Capture the cell that displays the provided text and extract its [X, Y] central coordinate. 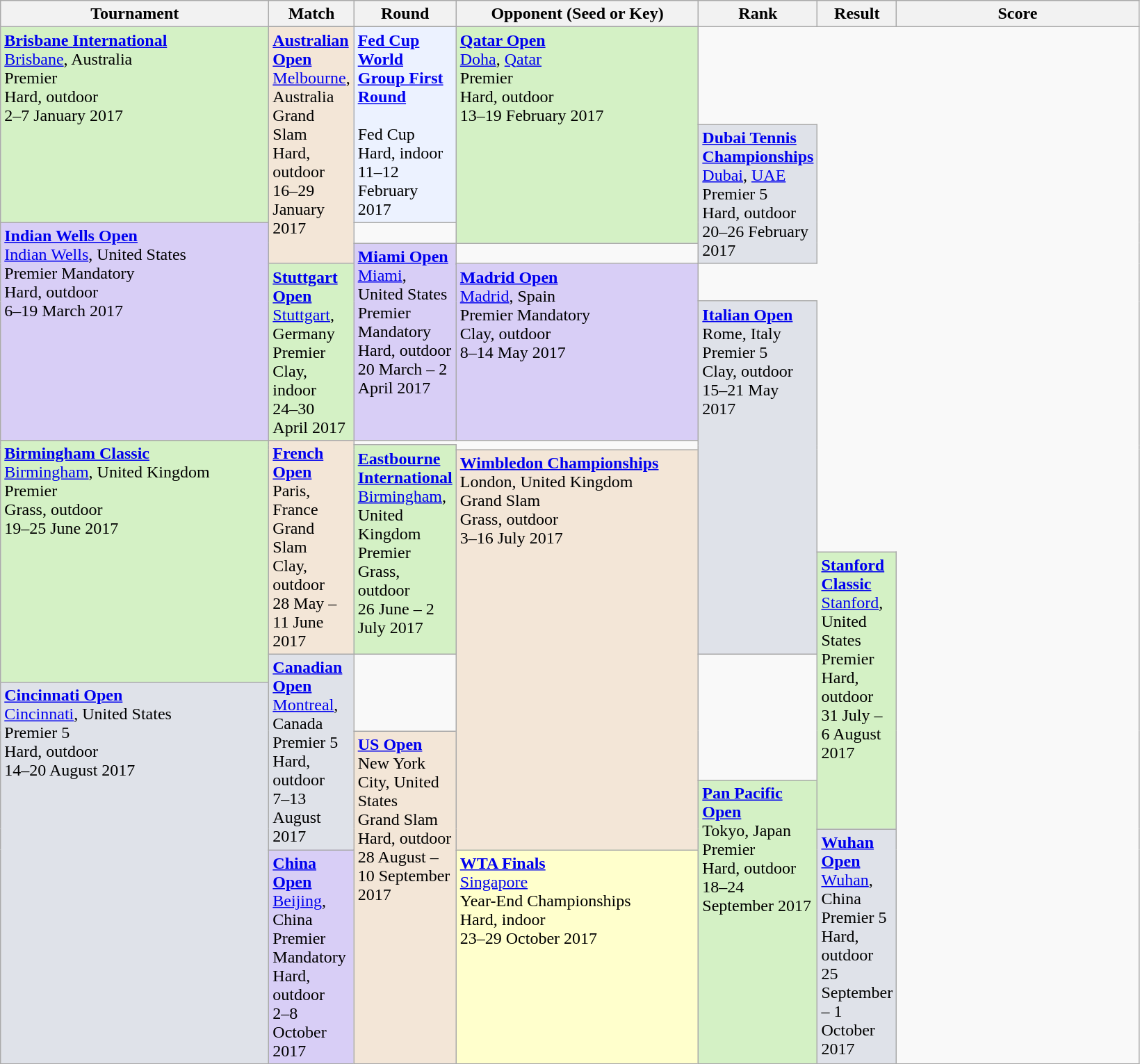
WTA Finals SingaporeYear-End ChampionshipsHard, indoor23–29 October 2017 [577, 957]
French Open Paris, FranceGrand SlamClay, outdoor28 May – 11 June 2017 [311, 547]
Stuttgart Open Stuttgart, GermanyPremierClay, indoor24–30 April 2017 [311, 352]
Score [1018, 14]
China Open Beijing, ChinaPremier MandatoryHard, outdoor2–8 October 2017 [311, 957]
Stanford Classic Stanford, United StatesPremierHard, outdoor31 July – 6 August 2017 [857, 690]
Opponent (Seed or Key) [577, 14]
Match [311, 14]
Result [857, 14]
Fed Cup World Group First Round Fed CupHard, indoor11–12 February 2017 [405, 125]
Dubai Tennis Championships Dubai, UAEPremier 5Hard, outdoor20–26 February 2017 [758, 194]
Rank [758, 14]
US Open New York City, United StatesGrand SlamHard, outdoor28 August – 10 September 2017 [405, 898]
Wimbledon Championships London, United KingdomGrand SlamGrass, outdoor3–16 July 2017 [577, 650]
Pan Pacific Open Tokyo, JapanPremierHard, outdoor18–24 September 2017 [758, 922]
Cincinnati Open Cincinnati, United StatesPremier 5Hard, outdoor14–20 August 2017 [135, 873]
Wuhan Open Wuhan, ChinaPremier 5Hard, outdoor25 September – 1 October 2017 [857, 947]
Qatar Open Doha, QatarPremierHard, outdoor13–19 February 2017 [577, 135]
Indian Wells Open Indian Wells, United StatesPremier MandatoryHard, outdoor6–19 March 2017 [135, 332]
Tournament [135, 14]
Birmingham Classic Birmingham, United KingdomPremierGrass, outdoor19–25 June 2017 [135, 561]
Brisbane International Brisbane, AustraliaPremierHard, outdoor2–7 January 2017 [135, 125]
Round [405, 14]
Italian Open Rome, ItalyPremier 5Clay, outdoor15–21 May 2017 [758, 477]
Australian Open Melbourne, AustraliaGrand SlamHard, outdoor16–29 January 2017 [311, 146]
Miami Open Miami, United StatesPremier MandatoryHard, outdoor20 March – 2 April 2017 [405, 342]
Madrid Open Madrid, SpainPremier MandatoryClay, outdoor8–14 May 2017 [577, 352]
Eastbourne International Birmingham, United KingdomPremierGrass, outdoor26 June – 2 July 2017 [405, 549]
Canadian Open Montreal, CanadaPremier 5Hard, outdoor7–13 August 2017 [311, 752]
